Search for the cell housing the specified text and yield its [x, y] center coordinate. 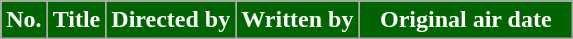
Original air date [466, 20]
Written by [298, 20]
Title [76, 20]
No. [24, 20]
Directed by [171, 20]
